Pinpoint the cell where the given text exists, returning its [X, Y] midpoint coordinate. 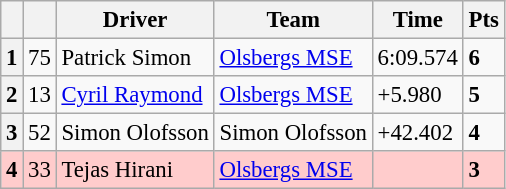
Driver [135, 20]
52 [40, 133]
33 [40, 170]
6:09.574 [418, 58]
+5.980 [418, 95]
2 [12, 95]
13 [40, 95]
Time [418, 20]
+42.402 [418, 133]
6 [484, 58]
Team [293, 20]
Cyril Raymond [135, 95]
Pts [484, 20]
Tejas Hirani [135, 170]
5 [484, 95]
75 [40, 58]
1 [12, 58]
Patrick Simon [135, 58]
